Find where the given text appears and provide that cell's center as [x, y] coordinate. 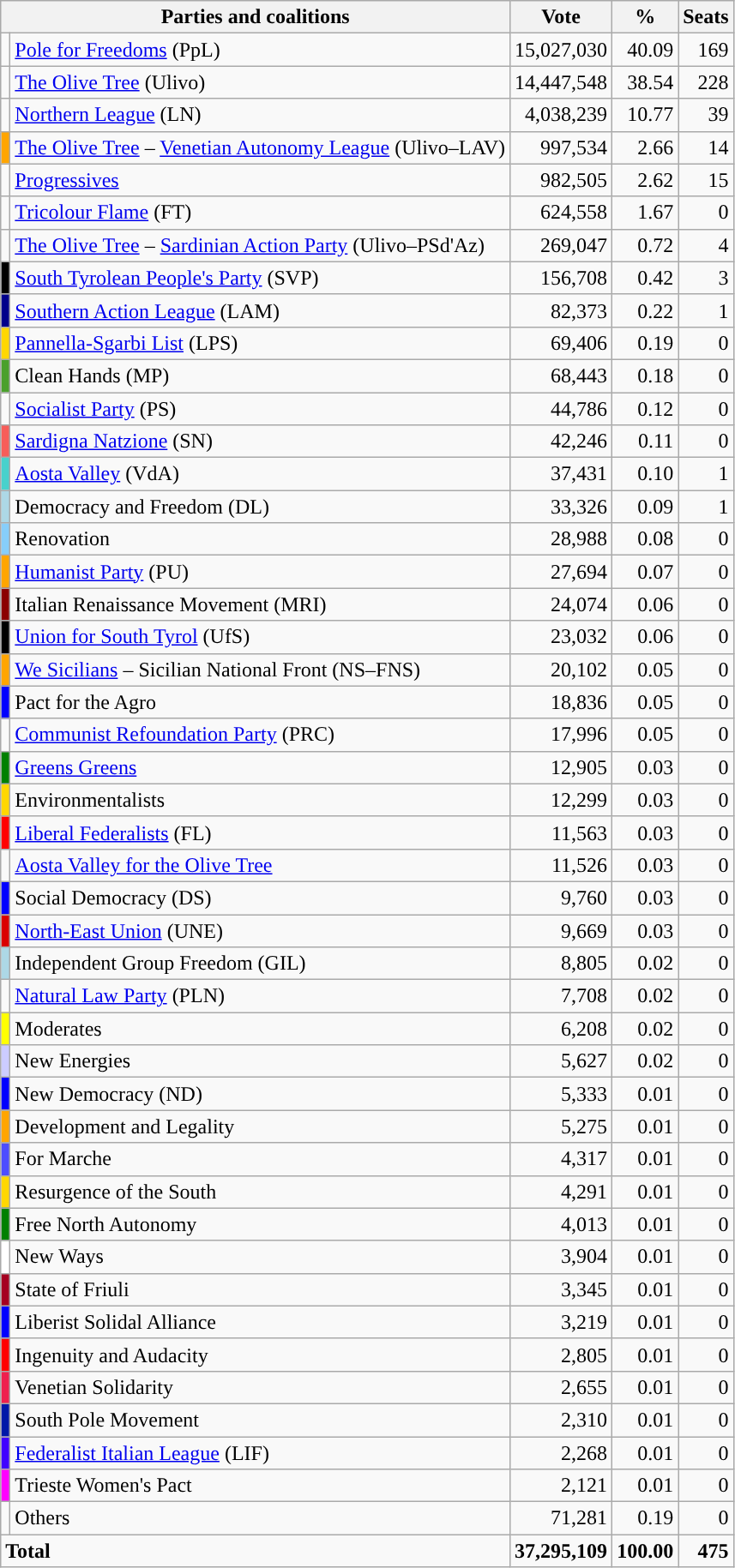
5,627 [561, 1061]
Independent Group Freedom (GIL) [261, 964]
0.42 [645, 278]
Liberal Federalists (FL) [261, 832]
Environmentalists [261, 800]
9,760 [561, 898]
23,032 [561, 637]
2,268 [561, 1453]
Social Democracy (DS) [261, 898]
37,431 [561, 474]
0.07 [645, 572]
New Ways [261, 1257]
2.66 [645, 147]
40.09 [645, 50]
624,558 [561, 213]
7,708 [561, 996]
156,708 [561, 278]
24,074 [561, 604]
Greens Greens [261, 767]
11,526 [561, 865]
Pannella-Sgarbi List (LPS) [261, 343]
11,563 [561, 832]
4 [706, 245]
100.00 [645, 1551]
Resurgence of the South [261, 1192]
3,904 [561, 1257]
17,996 [561, 735]
3 [706, 278]
4,013 [561, 1224]
Moderates [261, 1029]
475 [706, 1551]
42,246 [561, 442]
Total [256, 1551]
Pole for Freedoms (PpL) [261, 50]
0.22 [645, 310]
12,905 [561, 767]
12,299 [561, 800]
3,219 [561, 1322]
Southern Action League (LAM) [261, 310]
Progressives [261, 180]
169 [706, 50]
South Tyrolean People's Party (SVP) [261, 278]
269,047 [561, 245]
69,406 [561, 343]
Trieste Women's Pact [261, 1486]
The Olive Tree – Venetian Autonomy League (Ulivo–LAV) [261, 147]
38.54 [645, 82]
2,310 [561, 1420]
Parties and coalitions [256, 17]
4,317 [561, 1159]
0.08 [645, 539]
State of Friuli [261, 1289]
33,326 [561, 507]
0.72 [645, 245]
Union for South Tyrol (UfS) [261, 637]
0.12 [645, 409]
Others [261, 1518]
5,275 [561, 1126]
37,295,109 [561, 1551]
Pact for the Agro [261, 702]
68,443 [561, 375]
% [645, 17]
Northern League (LN) [261, 115]
20,102 [561, 670]
10.77 [645, 115]
Socialist Party (PS) [261, 409]
2.62 [645, 180]
2,805 [561, 1355]
15 [706, 180]
3,345 [561, 1289]
Ingenuity and Audacity [261, 1355]
39 [706, 115]
8,805 [561, 964]
Aosta Valley for the Olive Tree [261, 865]
0.18 [645, 375]
Aosta Valley (VdA) [261, 474]
27,694 [561, 572]
15,027,030 [561, 50]
South Pole Movement [261, 1420]
New Democracy (ND) [261, 1094]
228 [706, 82]
New Energies [261, 1061]
North-East Union (UNE) [261, 930]
Venetian Solidarity [261, 1387]
Clean Hands (MP) [261, 375]
9,669 [561, 930]
Communist Refoundation Party (PRC) [261, 735]
4,038,239 [561, 115]
Seats [706, 17]
6,208 [561, 1029]
997,534 [561, 147]
Tricolour Flame (FT) [261, 213]
Italian Renaissance Movement (MRI) [261, 604]
28,988 [561, 539]
0.11 [645, 442]
The Olive Tree (Ulivo) [261, 82]
18,836 [561, 702]
For Marche [261, 1159]
71,281 [561, 1518]
The Olive Tree – Sardinian Action Party (Ulivo–PSd'Az) [261, 245]
44,786 [561, 409]
Liberist Solidal Alliance [261, 1322]
Free North Autonomy [261, 1224]
Sardigna Natzione (SN) [261, 442]
0.09 [645, 507]
2,655 [561, 1387]
5,333 [561, 1094]
1.67 [645, 213]
Humanist Party (PU) [261, 572]
Vote [561, 17]
14,447,548 [561, 82]
2,121 [561, 1486]
Federalist Italian League (LIF) [261, 1453]
4,291 [561, 1192]
82,373 [561, 310]
14 [706, 147]
982,505 [561, 180]
Natural Law Party (PLN) [261, 996]
Democracy and Freedom (DL) [261, 507]
Development and Legality [261, 1126]
We Sicilians – Sicilian National Front (NS–FNS) [261, 670]
0.10 [645, 474]
Renovation [261, 539]
